Capture the cell that displays the provided text and extract its [X, Y] central coordinate. 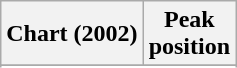
Peakposition [189, 34]
Chart (2002) [72, 34]
